Identify which cell holds the provided text, then report its [X, Y] central coordinate. 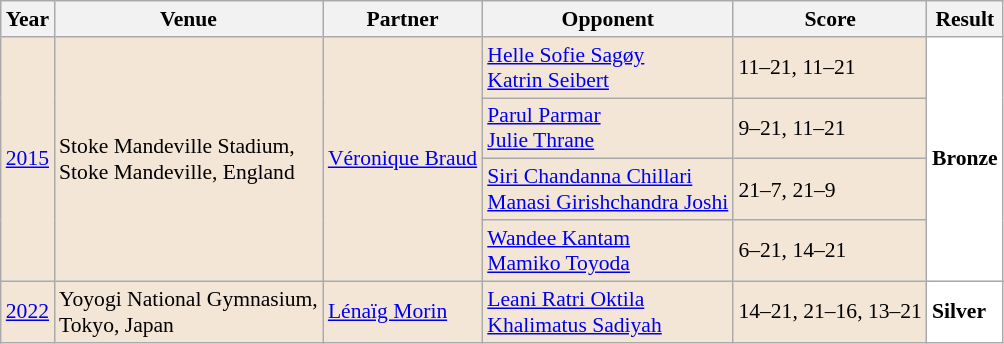
6–21, 14–21 [830, 250]
Bronze [965, 159]
Year [28, 19]
Silver [965, 312]
Parul Parmar Julie Thrane [608, 128]
2022 [28, 312]
Siri Chandanna Chillari Manasi Girishchandra Joshi [608, 190]
21–7, 21–9 [830, 190]
Venue [188, 19]
Leani Ratri Oktila Khalimatus Sadiyah [608, 312]
Véronique Braud [402, 159]
Stoke Mandeville Stadium,Stoke Mandeville, England [188, 159]
2015 [28, 159]
Score [830, 19]
11–21, 11–21 [830, 68]
Partner [402, 19]
Lénaïg Morin [402, 312]
Yoyogi National Gymnasium,Tokyo, Japan [188, 312]
Opponent [608, 19]
14–21, 21–16, 13–21 [830, 312]
Result [965, 19]
Helle Sofie Sagøy Katrin Seibert [608, 68]
9–21, 11–21 [830, 128]
Wandee Kantam Mamiko Toyoda [608, 250]
